Output the [x, y] coordinate of the center of the cell containing the given text.  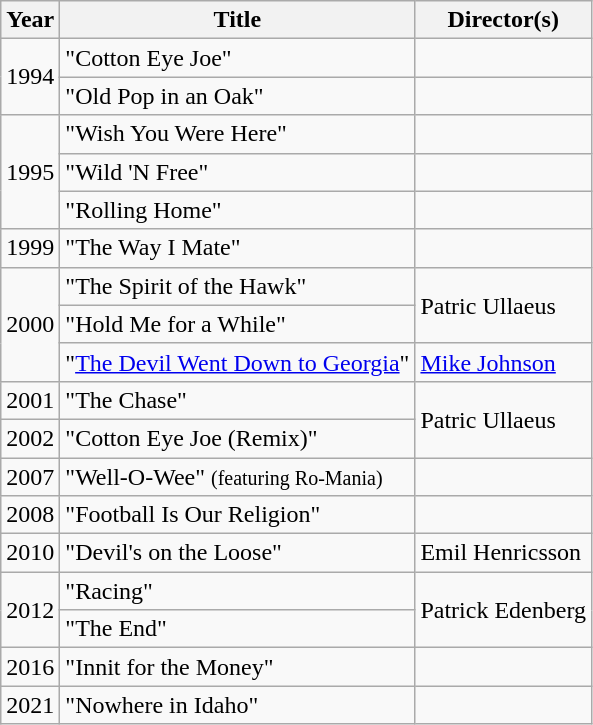
2000 [30, 324]
Director(s) [504, 20]
Emil Henricsson [504, 553]
2002 [30, 438]
"Wish You Were Here" [238, 134]
"Rolling Home" [238, 210]
Patrick Edenberg [504, 610]
2008 [30, 515]
1994 [30, 77]
"The Spirit of the Hawk" [238, 286]
2021 [30, 705]
1999 [30, 248]
"Cotton Eye Joe (Remix)" [238, 438]
"Nowhere in Idaho" [238, 705]
"Cotton Eye Joe" [238, 58]
"Wild 'N Free" [238, 172]
"The End" [238, 629]
Mike Johnson [504, 362]
2001 [30, 400]
1995 [30, 172]
2010 [30, 553]
"Football Is Our Religion" [238, 515]
Title [238, 20]
2012 [30, 610]
"Devil's on the Loose" [238, 553]
2007 [30, 477]
"The Devil Went Down to Georgia" [238, 362]
2016 [30, 667]
"The Chase" [238, 400]
"Old Pop in an Oak" [238, 96]
"Well-O-Wee" (featuring Ro-Mania) [238, 477]
Year [30, 20]
"Hold Me for a While" [238, 324]
"Racing" [238, 591]
"The Way I Mate" [238, 248]
"Innit for the Money" [238, 667]
